From the cell containing the given text, extract its center point as (X, Y) coordinate. 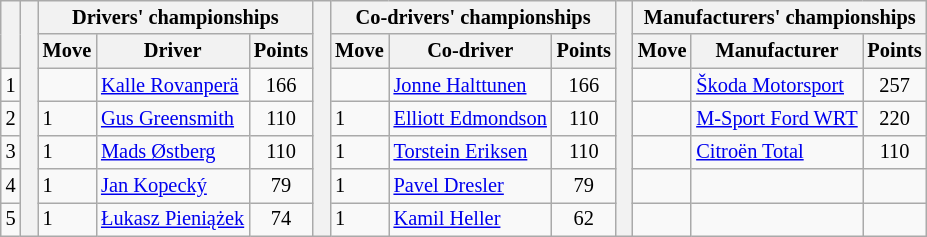
Manufacturer (776, 51)
Kamil Heller (470, 219)
5 (11, 219)
Łukasz Pieniążek (172, 219)
Škoda Motorsport (776, 85)
2 (11, 118)
3 (11, 152)
Jan Kopecký (172, 186)
74 (281, 219)
Gus Greensmith (172, 118)
Co-drivers' championships (473, 17)
Mads Østberg (172, 152)
4 (11, 186)
M-Sport Ford WRT (776, 118)
Driver (172, 51)
Kalle Rovanperä (172, 85)
257 (895, 85)
Torstein Eriksen (470, 152)
Drivers' championships (176, 17)
220 (895, 118)
Pavel Dresler (470, 186)
Elliott Edmondson (470, 118)
Co-driver (470, 51)
Citroën Total (776, 152)
Manufacturers' championships (780, 17)
62 (584, 219)
Jonne Halttunen (470, 85)
